Return (x, y) of the center of cell containing provided text 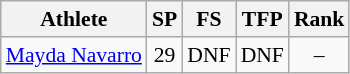
Mayda Navarro (74, 55)
Athlete (74, 19)
TFP (262, 19)
SP (164, 19)
Rank (320, 19)
29 (164, 55)
– (320, 55)
FS (208, 19)
